From the cell containing the given text, extract its center point as [X, Y] coordinate. 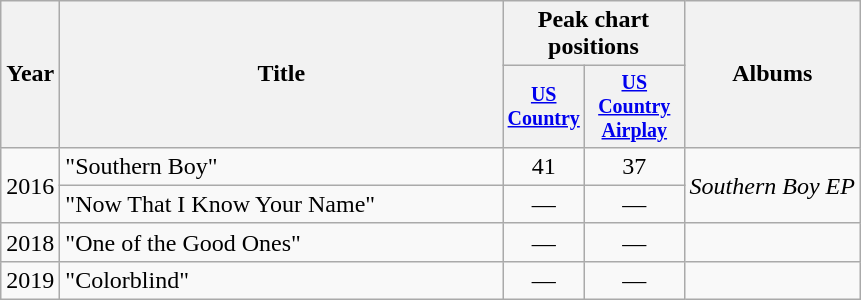
"Colorblind" [282, 280]
2019 [30, 280]
2016 [30, 185]
"Now That I Know Your Name" [282, 204]
Southern Boy EP [772, 185]
US Country Airplay [634, 106]
Peak chartpositions [594, 34]
"Southern Boy" [282, 166]
37 [634, 166]
Albums [772, 74]
41 [544, 166]
2018 [30, 242]
Title [282, 74]
Year [30, 74]
US Country [544, 106]
"One of the Good Ones" [282, 242]
